Identify which cell holds the provided text, then report its [X, Y] central coordinate. 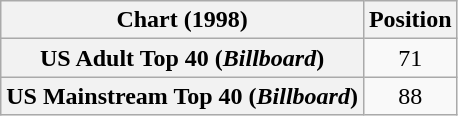
US Mainstream Top 40 (Billboard) [182, 96]
Chart (1998) [182, 20]
88 [410, 96]
Position [410, 20]
US Adult Top 40 (Billboard) [182, 58]
71 [410, 58]
